Locate the cell with the specified text and output its [x, y] center coordinate. 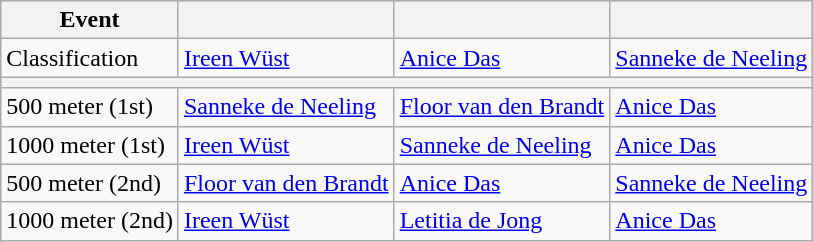
500 meter (1st) [90, 107]
Letitia de Jong [502, 221]
Event [90, 20]
500 meter (2nd) [90, 183]
1000 meter (2nd) [90, 221]
Classification [90, 58]
1000 meter (1st) [90, 145]
